Identify which cell holds the provided text, then report its (x, y) central coordinate. 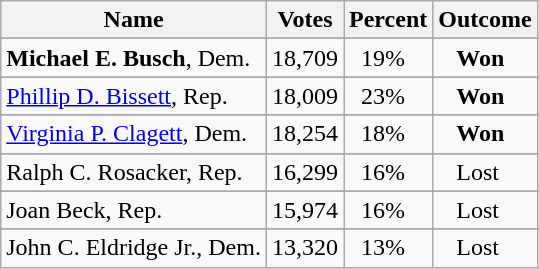
13,320 (304, 248)
Name (134, 20)
Joan Beck, Rep. (134, 210)
18,254 (304, 134)
John C. Eldridge Jr., Dem. (134, 248)
18% (388, 134)
Percent (388, 20)
Virginia P. Clagett, Dem. (134, 134)
15,974 (304, 210)
23% (388, 96)
13% (388, 248)
Ralph C. Rosacker, Rep. (134, 172)
Votes (304, 20)
16,299 (304, 172)
Michael E. Busch, Dem. (134, 58)
18,709 (304, 58)
Outcome (485, 20)
19% (388, 58)
Phillip D. Bissett, Rep. (134, 96)
18,009 (304, 96)
